From the cell containing the given text, extract its center point as [X, Y] coordinate. 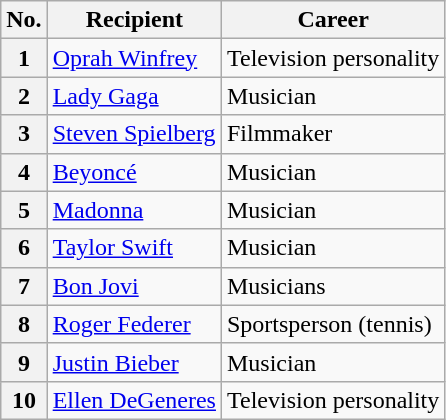
Recipient [134, 20]
Sportsperson (tennis) [332, 324]
Ellen DeGeneres [134, 400]
6 [24, 248]
Musicians [332, 286]
Lady Gaga [134, 96]
Oprah Winfrey [134, 58]
1 [24, 58]
Madonna [134, 210]
5 [24, 210]
4 [24, 172]
No. [24, 20]
Filmmaker [332, 134]
Beyoncé [134, 172]
Career [332, 20]
Justin Bieber [134, 362]
8 [24, 324]
9 [24, 362]
Roger Federer [134, 324]
2 [24, 96]
Taylor Swift [134, 248]
Steven Spielberg [134, 134]
10 [24, 400]
3 [24, 134]
7 [24, 286]
Bon Jovi [134, 286]
